Determine the [x, y] coordinate at the center of the cell enclosing the given text.  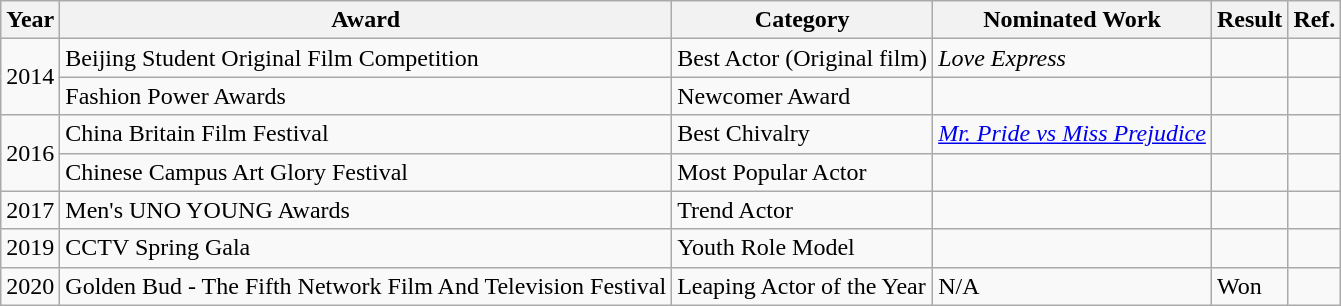
Best Chivalry [802, 134]
Leaping Actor of the Year [802, 286]
Year [30, 20]
China Britain Film Festival [366, 134]
Men's UNO YOUNG Awards [366, 210]
2016 [30, 153]
Chinese Campus Art Glory Festival [366, 172]
Best Actor (Original film) [802, 58]
Nominated Work [1072, 20]
2014 [30, 77]
N/A [1072, 286]
Love Express [1072, 58]
Category [802, 20]
Result [1249, 20]
2020 [30, 286]
Beijing Student Original Film Competition [366, 58]
Won [1249, 286]
Award [366, 20]
Newcomer Award [802, 96]
CCTV Spring Gala [366, 248]
Youth Role Model [802, 248]
Golden Bud - The Fifth Network Film And Television Festival [366, 286]
Trend Actor [802, 210]
Mr. Pride vs Miss Prejudice [1072, 134]
Fashion Power Awards [366, 96]
2019 [30, 248]
Most Popular Actor [802, 172]
2017 [30, 210]
Ref. [1314, 20]
